Search for the cell housing the specified text and yield its (x, y) center coordinate. 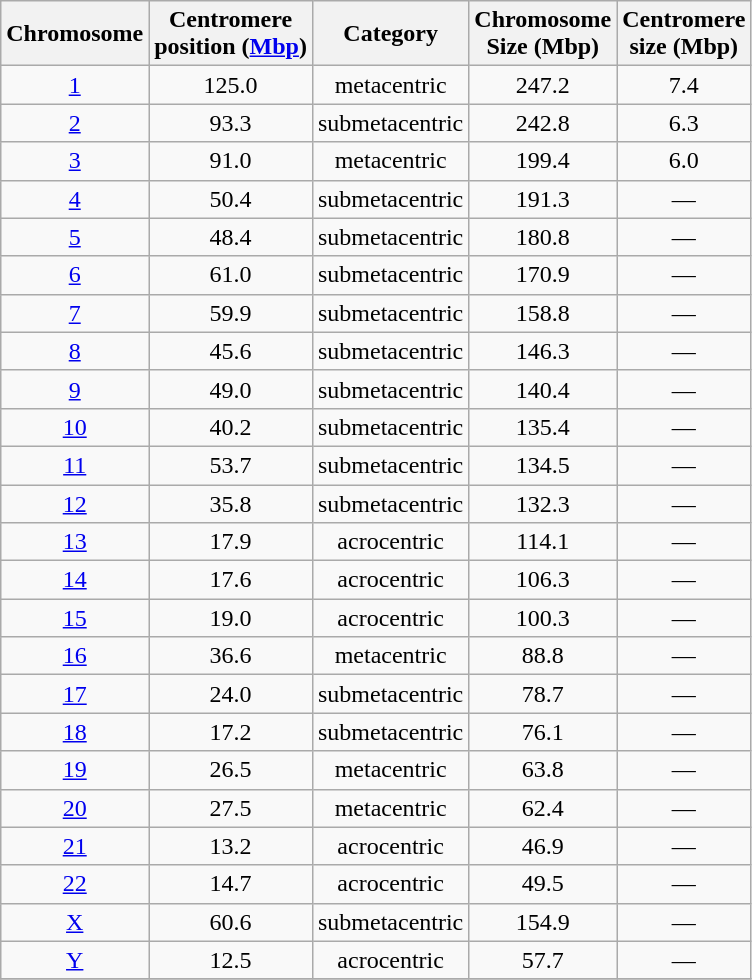
16 (75, 656)
106.3 (543, 580)
134.5 (543, 465)
6.0 (684, 161)
12 (75, 503)
114.1 (543, 542)
Y (75, 960)
Chromosome (75, 34)
22 (75, 884)
49.0 (231, 389)
Chromosome Size (Mbp) (543, 34)
88.8 (543, 656)
46.9 (543, 846)
61.0 (231, 275)
8 (75, 351)
170.9 (543, 275)
17 (75, 694)
4 (75, 199)
40.2 (231, 427)
18 (75, 732)
35.8 (231, 503)
7.4 (684, 85)
1 (75, 85)
2 (75, 123)
140.4 (543, 389)
6 (75, 275)
20 (75, 808)
191.3 (543, 199)
26.5 (231, 770)
X (75, 922)
180.8 (543, 237)
14 (75, 580)
60.6 (231, 922)
100.3 (543, 618)
53.7 (231, 465)
9 (75, 389)
14.7 (231, 884)
158.8 (543, 313)
6.3 (684, 123)
17.9 (231, 542)
63.8 (543, 770)
13 (75, 542)
199.4 (543, 161)
59.9 (231, 313)
135.4 (543, 427)
91.0 (231, 161)
36.6 (231, 656)
17.2 (231, 732)
19 (75, 770)
57.7 (543, 960)
146.3 (543, 351)
78.7 (543, 694)
45.6 (231, 351)
48.4 (231, 237)
Centromere size (Mbp) (684, 34)
242.8 (543, 123)
24.0 (231, 694)
49.5 (543, 884)
12.5 (231, 960)
50.4 (231, 199)
132.3 (543, 503)
76.1 (543, 732)
11 (75, 465)
Category (390, 34)
93.3 (231, 123)
5 (75, 237)
3 (75, 161)
247.2 (543, 85)
13.2 (231, 846)
125.0 (231, 85)
10 (75, 427)
Centromere position (Mbp) (231, 34)
62.4 (543, 808)
7 (75, 313)
154.9 (543, 922)
17.6 (231, 580)
27.5 (231, 808)
15 (75, 618)
21 (75, 846)
19.0 (231, 618)
